From the cell containing the given text, extract its center point as [x, y] coordinate. 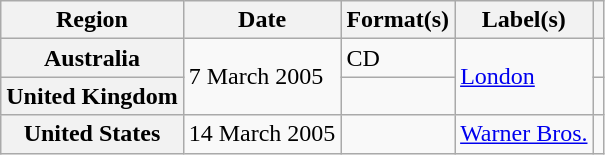
Format(s) [398, 20]
Date [262, 20]
London [524, 77]
United States [92, 134]
Warner Bros. [524, 134]
Region [92, 20]
United Kingdom [92, 96]
14 March 2005 [262, 134]
Australia [92, 58]
Label(s) [524, 20]
7 March 2005 [262, 77]
CD [398, 58]
